Return the (X, Y) coordinate for the center point of the cell that contains the specified text.  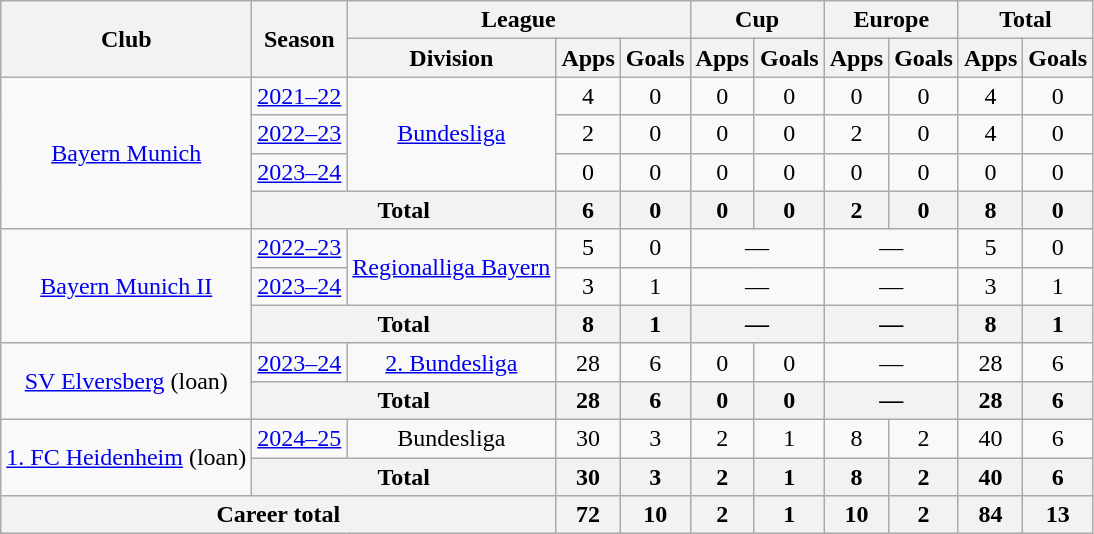
2024–25 (300, 438)
13 (1058, 515)
Cup (757, 20)
2021–22 (300, 96)
Bayern Munich II (126, 286)
2. Bundesliga (452, 362)
Bayern Munich (126, 153)
Club (126, 39)
72 (588, 515)
Season (300, 39)
League (518, 20)
84 (990, 515)
Division (452, 58)
1. FC Heidenheim (loan) (126, 457)
SV Elversberg (loan) (126, 381)
Regionalliga Bayern (452, 267)
Europe (891, 20)
Career total (278, 515)
